Return [x, y] of the center of cell containing provided text 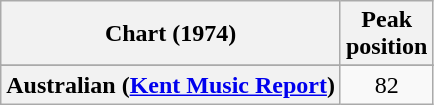
Australian (Kent Music Report) [171, 85]
82 [386, 85]
Chart (1974) [171, 34]
Peakposition [386, 34]
